Detect which cell encompasses the target text, then output its (x, y) center coordinate. 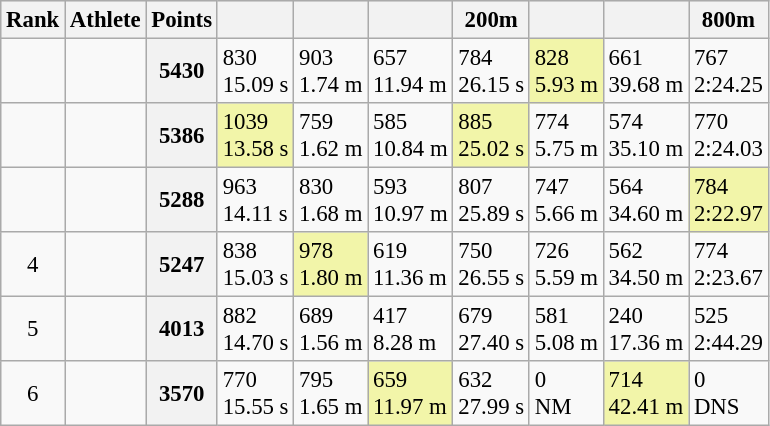
7745.75 m (566, 136)
56434.60 m (646, 200)
5288 (182, 200)
Points (182, 20)
5386 (182, 136)
96314.11 s (255, 200)
7842:22.97 (729, 200)
65711.94 m (410, 72)
57435.10 m (646, 136)
78426.15 s (491, 72)
8301.68 m (331, 200)
75026.55 s (491, 264)
83015.09 s (255, 72)
56234.50 m (646, 264)
67927.40 s (491, 330)
7591.62 m (331, 136)
88525.02 s (491, 136)
5430 (182, 72)
8285.93 m (566, 72)
Athlete (106, 20)
88214.70 s (255, 330)
7475.66 m (566, 200)
4178.28 m (410, 330)
5247 (182, 264)
59310.97 m (410, 200)
7742:23.67 (729, 264)
9781.80 m (331, 264)
Rank (33, 20)
9031.74 m (331, 72)
61911.36 m (410, 264)
7672:24.25 (729, 72)
66139.68 m (646, 72)
5252:44.29 (729, 330)
7265.59 m (566, 264)
4 (33, 264)
800m (729, 20)
24017.36 m (646, 330)
58510.84 m (410, 136)
7702:24.03 (729, 136)
5815.08 m (566, 330)
80725.89 s (491, 200)
4013 (182, 330)
83815.03 s (255, 264)
5 (33, 330)
6891.56 m (331, 330)
103913.58 s (255, 136)
200m (491, 20)
